Return the [X, Y] coordinate for the center point of the cell that contains the specified text.  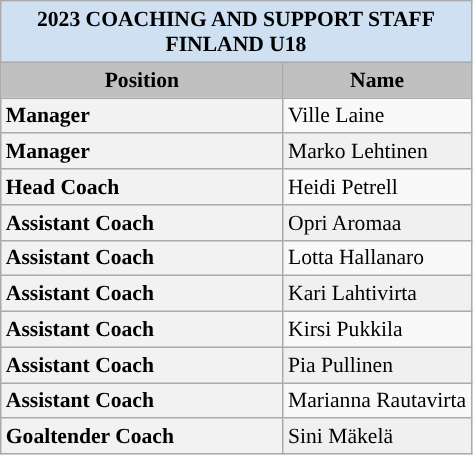
Name [377, 80]
Position [142, 80]
Goaltender Coach [142, 437]
2023 COACHING AND SUPPORT STAFFFINLAND U18 [236, 32]
Head Coach [142, 187]
Ville Laine [377, 116]
Kirsi Pukkila [377, 330]
Marianna Rautavirta [377, 401]
Sini Mäkelä [377, 437]
Opri Aromaa [377, 223]
Pia Pullinen [377, 365]
Heidi Petrell [377, 187]
Lotta Hallanaro [377, 258]
Kari Lahtivirta [377, 294]
Marko Lehtinen [377, 152]
